Search for the cell housing the specified text and yield its [x, y] center coordinate. 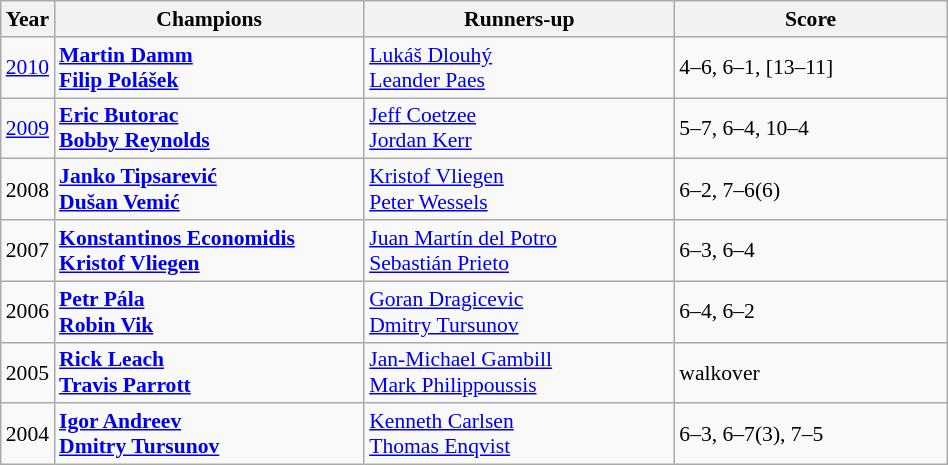
2007 [28, 250]
Eric Butorac Bobby Reynolds [209, 128]
2005 [28, 372]
2010 [28, 68]
walkover [810, 372]
2004 [28, 434]
Martin Damm Filip Polášek [209, 68]
4–6, 6–1, [13–11] [810, 68]
6–4, 6–2 [810, 312]
Jan-Michael Gambill Mark Philippoussis [519, 372]
Jeff Coetzee Jordan Kerr [519, 128]
Igor Andreev Dmitry Tursunov [209, 434]
Champions [209, 19]
Juan Martín del Potro Sebastián Prieto [519, 250]
Kenneth Carlsen Thomas Enqvist [519, 434]
2009 [28, 128]
Score [810, 19]
Kristof Vliegen Peter Wessels [519, 190]
6–2, 7–6(6) [810, 190]
2008 [28, 190]
6–3, 6–4 [810, 250]
Goran Dragicevic Dmitry Tursunov [519, 312]
2006 [28, 312]
Janko Tipsarević Dušan Vemić [209, 190]
Year [28, 19]
5–7, 6–4, 10–4 [810, 128]
6–3, 6–7(3), 7–5 [810, 434]
Lukáš Dlouhý Leander Paes [519, 68]
Rick Leach Travis Parrott [209, 372]
Petr Pála Robin Vik [209, 312]
Runners-up [519, 19]
Konstantinos Economidis Kristof Vliegen [209, 250]
